Capture the cell that displays the provided text and extract its (x, y) central coordinate. 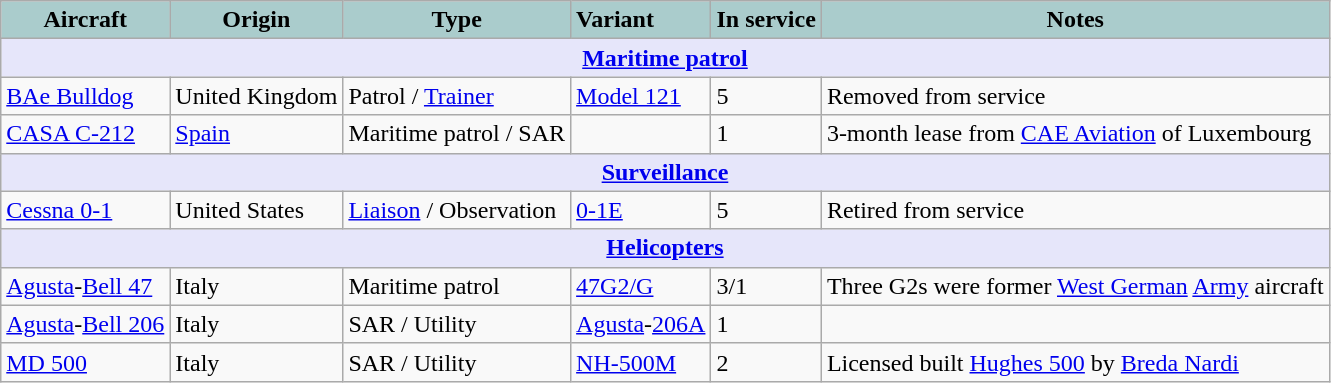
BAe Bulldog (86, 96)
Retired from service (1075, 210)
2 (766, 362)
0-1E (641, 210)
Cessna 0-1 (86, 210)
Model 121 (641, 96)
3/1 (766, 286)
Notes (1075, 20)
Removed from service (1075, 96)
47G2/G (641, 286)
In service (766, 20)
NH-500M (641, 362)
Variant (641, 20)
Agusta-206A (641, 324)
Surveillance (665, 172)
Licensed built Hughes 500 by Breda Nardi (1075, 362)
Spain (256, 134)
Helicopters (665, 248)
CASA C-212 (86, 134)
MD 500 (86, 362)
3-month lease from CAE Aviation of Luxembourg (1075, 134)
Liaison / Observation (457, 210)
Maritime patrol / SAR (457, 134)
United States (256, 210)
Aircraft (86, 20)
Patrol / Trainer (457, 96)
United Kingdom (256, 96)
Origin (256, 20)
Agusta-Bell 47 (86, 286)
Type (457, 20)
Agusta-Bell 206 (86, 324)
Three G2s were former West German Army aircraft (1075, 286)
